Return (X, Y) of the center of cell containing provided text 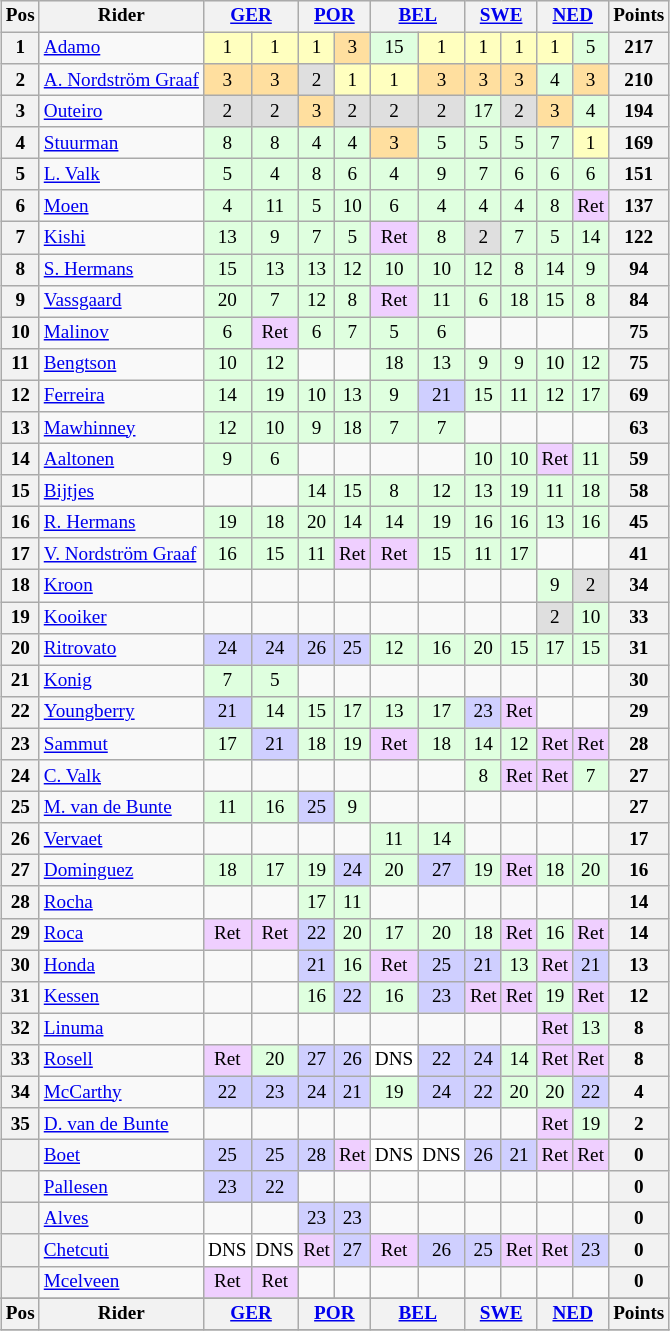
L. Valk (121, 175)
32 (20, 1029)
217 (639, 48)
45 (639, 523)
Vassgaard (121, 301)
Kessen (121, 997)
151 (639, 175)
35 (20, 1124)
C. Valk (121, 776)
Vervaet (121, 839)
137 (639, 206)
Moen (121, 206)
Youngberry (121, 713)
94 (639, 270)
Kroon (121, 586)
Mcelveen (121, 1282)
R. Hermans (121, 523)
59 (639, 459)
Kooiker (121, 618)
Aaltonen (121, 459)
84 (639, 301)
Mawhinney (121, 428)
210 (639, 80)
41 (639, 554)
Pallesen (121, 1187)
Honda (121, 966)
S. Hermans (121, 270)
Roca (121, 934)
Dominguez (121, 871)
V. Nordström Graaf (121, 554)
58 (639, 491)
D. van de Bunte (121, 1124)
Chetcuti (121, 1250)
A. Nordström Graaf (121, 80)
194 (639, 111)
Rosell (121, 1061)
Konig (121, 681)
Sammut (121, 744)
Stuurman (121, 143)
Ferreira (121, 396)
63 (639, 428)
McCarthy (121, 1092)
169 (639, 143)
69 (639, 396)
Malinov (121, 333)
Kishi (121, 238)
Alves (121, 1219)
Outeiro (121, 111)
Linuma (121, 1029)
Adamo (121, 48)
Boet (121, 1156)
Bengtson (121, 364)
Ritrovato (121, 649)
Bijtjes (121, 491)
Rocha (121, 902)
M. van de Bunte (121, 807)
122 (639, 238)
